Capture the cell that displays the provided text and extract its [x, y] central coordinate. 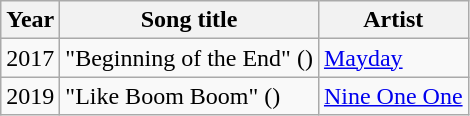
Artist [393, 20]
"Like Boom Boom" () [190, 96]
2017 [30, 58]
Year [30, 20]
Song title [190, 20]
Mayday [393, 58]
2019 [30, 96]
"Beginning of the End" () [190, 58]
Nine One One [393, 96]
